Provide the [X, Y] coordinate of the cell's center where the given text is located.  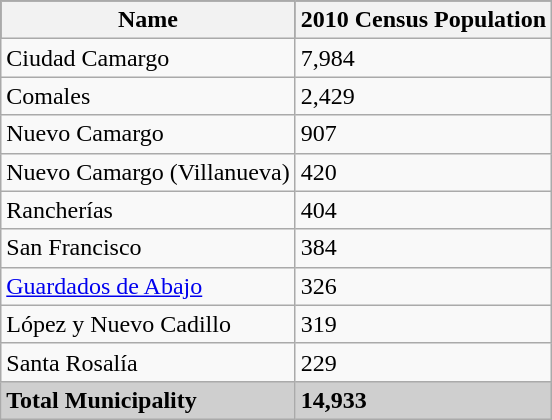
229 [423, 362]
2,429 [423, 96]
319 [423, 324]
326 [423, 286]
López y Nuevo Cadillo [148, 324]
2010 Census Population [423, 20]
14,933 [423, 400]
Comales [148, 96]
Santa Rosalía [148, 362]
420 [423, 172]
Nuevo Camargo (Villanueva) [148, 172]
Name [148, 20]
San Francisco [148, 248]
Rancherías [148, 210]
Total Municipality [148, 400]
907 [423, 134]
384 [423, 248]
Ciudad Camargo [148, 58]
7,984 [423, 58]
Guardados de Abajo [148, 286]
Nuevo Camargo [148, 134]
404 [423, 210]
